Locate the cell with the specified text and output its [x, y] center coordinate. 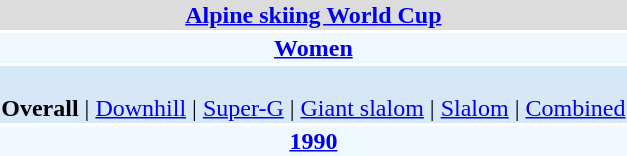
Women [314, 48]
Overall | Downhill | Super-G | Giant slalom | Slalom | Combined [314, 94]
1990 [314, 141]
Alpine skiing World Cup [314, 15]
